Return [X, Y] of the center of cell containing provided text 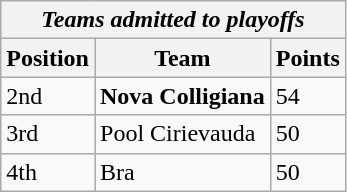
Points [308, 58]
Pool Cirievauda [182, 134]
4th [48, 172]
2nd [48, 96]
Teams admitted to playoffs [174, 20]
Bra [182, 172]
54 [308, 96]
3rd [48, 134]
Team [182, 58]
Position [48, 58]
Nova Colligiana [182, 96]
